Scan for the cell matching the given text and deliver its [x, y] coordinate at center. 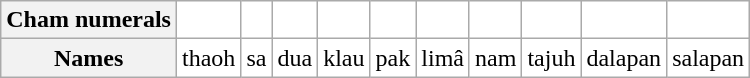
salapan [708, 58]
klau [344, 58]
limâ [443, 58]
thaoh [208, 58]
pak [393, 58]
tajuh [552, 58]
dalapan [624, 58]
sa [256, 58]
dua [295, 58]
Names [89, 58]
nam [495, 58]
Cham numerals [89, 20]
